Output the [X, Y] coordinate of the center of the cell containing the given text.  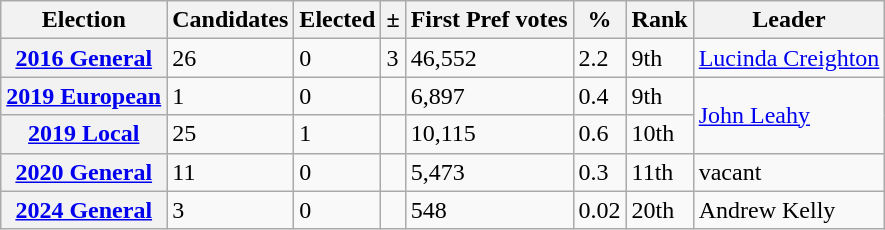
25 [230, 134]
0.6 [600, 134]
2016 General [84, 58]
11th [660, 172]
Leader [789, 20]
2020 General [84, 172]
26 [230, 58]
2024 General [84, 210]
John Leahy [789, 115]
5,473 [489, 172]
20th [660, 210]
vacant [789, 172]
2019 Local [84, 134]
11 [230, 172]
0.3 [600, 172]
Lucinda Creighton [789, 58]
Andrew Kelly [789, 210]
First Pref votes [489, 20]
6,897 [489, 96]
2.2 [600, 58]
0.02 [600, 210]
548 [489, 210]
Rank [660, 20]
0.4 [600, 96]
46,552 [489, 58]
2019 European [84, 96]
Candidates [230, 20]
10th [660, 134]
% [600, 20]
Election [84, 20]
10,115 [489, 134]
Elected [338, 20]
± [393, 20]
